Find where the given text appears and provide that cell's center as [x, y] coordinate. 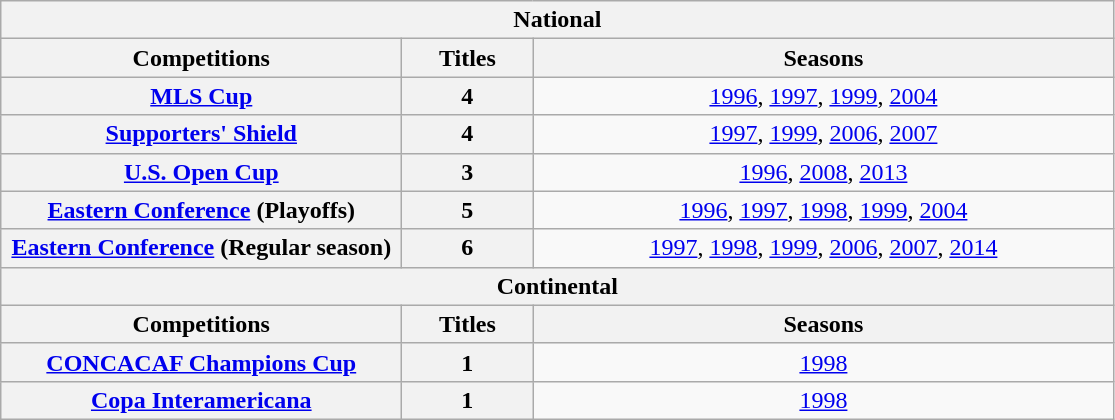
Eastern Conference (Regular season) [202, 248]
1996, 1997, 1998, 1999, 2004 [824, 210]
National [558, 20]
1997, 1999, 2006, 2007 [824, 134]
1996, 2008, 2013 [824, 172]
MLS Cup [202, 96]
6 [468, 248]
5 [468, 210]
U.S. Open Cup [202, 172]
Continental [558, 286]
Copa Interamericana [202, 400]
Supporters' Shield [202, 134]
3 [468, 172]
Eastern Conference (Playoffs) [202, 210]
1996, 1997, 1999, 2004 [824, 96]
1997, 1998, 1999, 2006, 2007, 2014 [824, 248]
CONCACAF Champions Cup [202, 362]
